Extract the [X, Y] coordinate from the center of the cell holding the provided text.  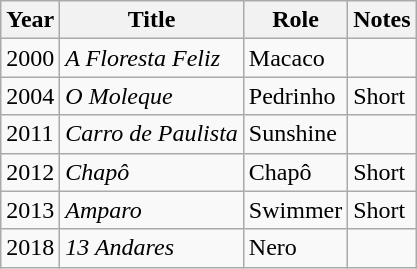
13 Andares [152, 248]
Notes [382, 20]
Pedrinho [295, 96]
Swimmer [295, 210]
A Floresta Feliz [152, 58]
2011 [30, 134]
2018 [30, 248]
2013 [30, 210]
Title [152, 20]
Carro de Paulista [152, 134]
Amparo [152, 210]
2000 [30, 58]
Macaco [295, 58]
2012 [30, 172]
Nero [295, 248]
2004 [30, 96]
Sunshine [295, 134]
Role [295, 20]
Year [30, 20]
O Moleque [152, 96]
